For the text-containing cell, return its midpoint in (x, y) coordinate format. 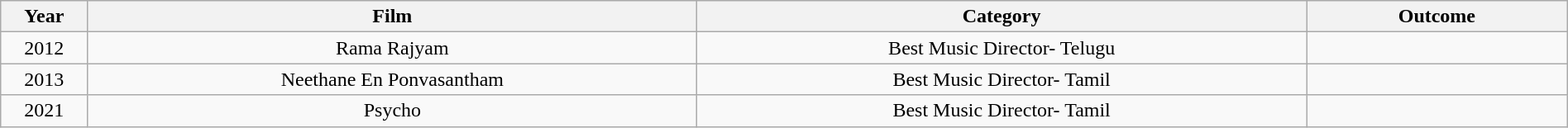
2021 (45, 111)
Year (45, 17)
Best Music Director- Telugu (1002, 48)
Category (1002, 17)
2012 (45, 48)
Outcome (1437, 17)
Film (392, 17)
Psycho (392, 111)
2013 (45, 79)
Rama Rajyam (392, 48)
Neethane En Ponvasantham (392, 79)
